Determine the (X, Y) coordinate at the center of the cell enclosing the given text.  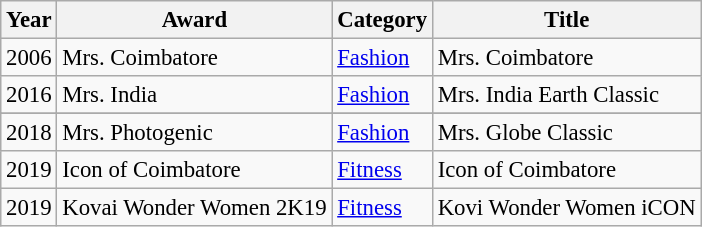
Mrs. India (194, 95)
Category (382, 20)
2006 (29, 58)
2016 (29, 95)
2018 (29, 133)
Title (566, 20)
Kovi Wonder Women iCON (566, 208)
Year (29, 20)
Award (194, 20)
Mrs. Globe Classic (566, 133)
Kovai Wonder Women 2K19 (194, 208)
Mrs. Photogenic (194, 133)
Mrs. India Earth Classic (566, 95)
